Return the (x, y) coordinate for the center point of the cell that contains the specified text.  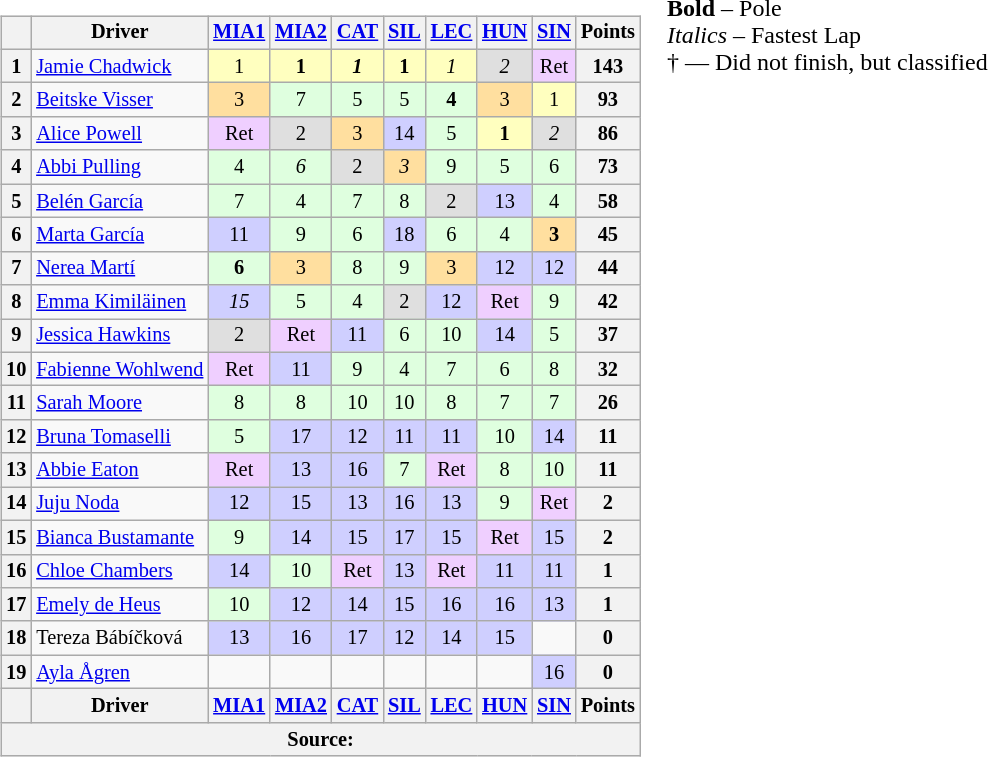
Abbi Pulling (120, 167)
Chloe Chambers (120, 571)
37 (608, 336)
Abbie Eaton (120, 470)
Emely de Heus (120, 605)
93 (608, 100)
45 (608, 235)
Bianca Bustamante (120, 537)
Emma Kimiläinen (120, 302)
58 (608, 201)
Juju Noda (120, 504)
Alice Powell (120, 134)
Bruna Tomaselli (120, 437)
Tereza Bábíčková (120, 638)
73 (608, 167)
Marta García (120, 235)
Nerea Martí (120, 268)
32 (608, 369)
Jessica Hawkins (120, 336)
86 (608, 134)
42 (608, 302)
Source: (320, 739)
Ayla Ågren (120, 672)
19 (16, 672)
26 (608, 403)
Sarah Moore (120, 403)
143 (608, 66)
44 (608, 268)
Belén García (120, 201)
Fabienne Wohlwend (120, 369)
Beitske Visser (120, 100)
Jamie Chadwick (120, 66)
